For the text-containing cell, return its midpoint in (X, Y) coordinate format. 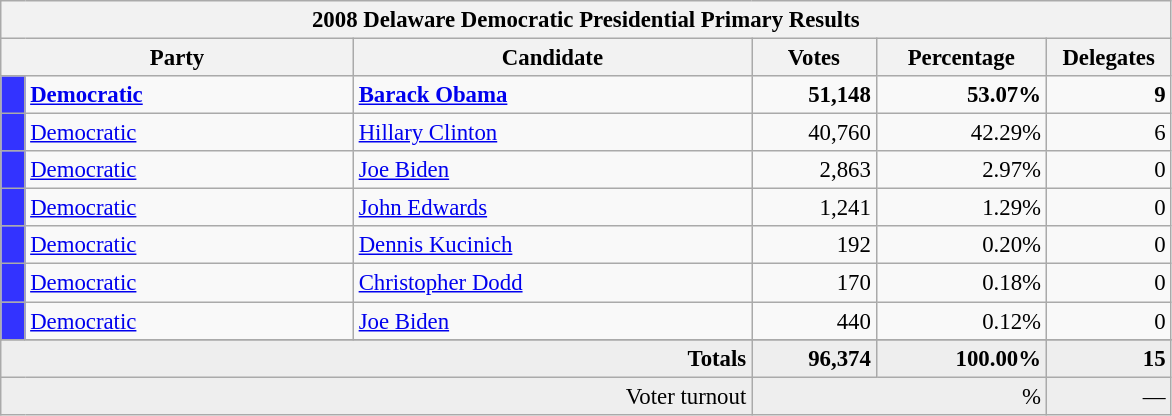
0.18% (961, 283)
1,241 (814, 208)
Votes (814, 58)
42.29% (961, 133)
100.00% (961, 358)
96,374 (814, 358)
Totals (376, 358)
— (1108, 396)
Dennis Kucinich (552, 245)
Hillary Clinton (552, 133)
192 (814, 245)
0.20% (961, 245)
440 (814, 321)
Delegates (1108, 58)
40,760 (814, 133)
Party (178, 58)
Christopher Dodd (552, 283)
9 (1108, 95)
53.07% (961, 95)
2008 Delaware Democratic Presidential Primary Results (586, 20)
170 (814, 283)
Voter turnout (376, 396)
Barack Obama (552, 95)
2,863 (814, 170)
6 (1108, 133)
1.29% (961, 208)
2.97% (961, 170)
% (900, 396)
0.12% (961, 321)
John Edwards (552, 208)
Candidate (552, 58)
Percentage (961, 58)
15 (1108, 358)
51,148 (814, 95)
